Scan for the cell matching the given text and deliver its [x, y] coordinate at center. 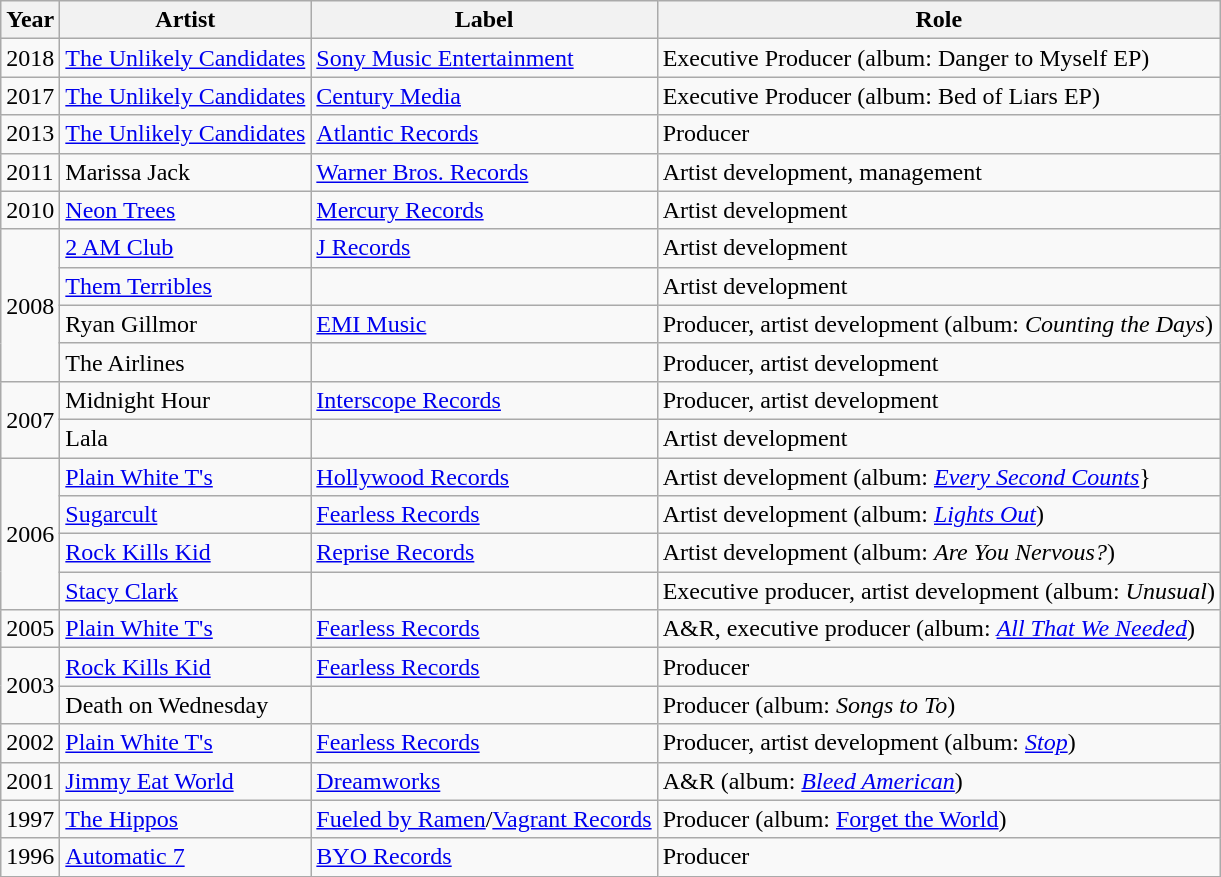
Artist development (album: Lights Out) [938, 515]
Atlantic Records [484, 134]
Year [30, 20]
Artist development (album: Are You Nervous?) [938, 553]
A&R, executive producer (album: All That We Needed) [938, 629]
Producer (album: Forget the World) [938, 819]
EMI Music [484, 324]
Stacy Clark [186, 591]
Dreamworks [484, 781]
The Hippos [186, 819]
1997 [30, 819]
2001 [30, 781]
Warner Bros. Records [484, 172]
Label [484, 20]
Executive Producer (album: Bed of Liars EP) [938, 96]
BYO Records [484, 857]
Midnight Hour [186, 400]
Producer (album: Songs to To) [938, 705]
A&R (album: Bleed American) [938, 781]
Interscope Records [484, 400]
Ryan Gillmor [186, 324]
Death on Wednesday [186, 705]
Reprise Records [484, 553]
2002 [30, 743]
Executive Producer (album: Danger to Myself EP) [938, 58]
2010 [30, 210]
2005 [30, 629]
Jimmy Eat World [186, 781]
2013 [30, 134]
Neon Trees [186, 210]
Executive producer, artist development (album: Unusual) [938, 591]
Century Media [484, 96]
2003 [30, 686]
Lala [186, 438]
Artist development, management [938, 172]
2008 [30, 305]
Role [938, 20]
J Records [484, 248]
Automatic 7 [186, 857]
2006 [30, 534]
Marissa Jack [186, 172]
2018 [30, 58]
Artist development (album: Every Second Counts} [938, 477]
Producer, artist development (album: Stop) [938, 743]
2017 [30, 96]
Artist [186, 20]
Mercury Records [484, 210]
1996 [30, 857]
Sony Music Entertainment [484, 58]
Producer, artist development (album: Counting the Days) [938, 324]
Them Terribles [186, 286]
Sugarcult [186, 515]
2007 [30, 419]
2 AM Club [186, 248]
Fueled by Ramen/Vagrant Records [484, 819]
The Airlines [186, 362]
Hollywood Records [484, 477]
2011 [30, 172]
